Search for the cell housing the specified text and yield its (X, Y) center coordinate. 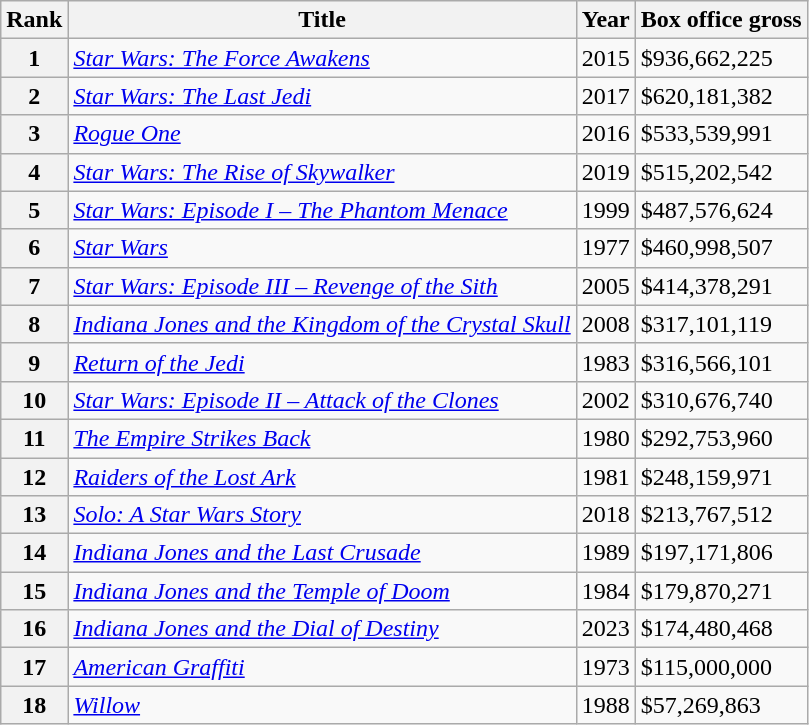
Star Wars: The Force Awakens (322, 58)
2005 (606, 286)
1 (34, 58)
Star Wars: Episode I – The Phantom Menace (322, 210)
11 (34, 438)
$197,171,806 (721, 553)
1984 (606, 591)
Willow (322, 705)
$316,566,101 (721, 362)
Star Wars: The Rise of Skywalker (322, 172)
5 (34, 210)
Rogue One (322, 134)
$292,753,960 (721, 438)
1977 (606, 248)
$248,159,971 (721, 477)
Indiana Jones and the Dial of Destiny (322, 629)
2017 (606, 96)
$57,269,863 (721, 705)
1980 (606, 438)
Box office gross (721, 20)
4 (34, 172)
1999 (606, 210)
Star Wars (322, 248)
$310,676,740 (721, 400)
$179,870,271 (721, 591)
1988 (606, 705)
2023 (606, 629)
8 (34, 324)
18 (34, 705)
Raiders of the Lost Ark (322, 477)
$115,000,000 (721, 667)
2019 (606, 172)
Star Wars: Episode III – Revenge of the Sith (322, 286)
$533,539,991 (721, 134)
Star Wars: Episode II – Attack of the Clones (322, 400)
1989 (606, 553)
$174,480,468 (721, 629)
17 (34, 667)
$317,101,119 (721, 324)
Title (322, 20)
1983 (606, 362)
Indiana Jones and the Kingdom of the Crystal Skull (322, 324)
2015 (606, 58)
$487,576,624 (721, 210)
16 (34, 629)
$460,998,507 (721, 248)
6 (34, 248)
Return of the Jedi (322, 362)
Year (606, 20)
14 (34, 553)
$936,662,225 (721, 58)
10 (34, 400)
1981 (606, 477)
$515,202,542 (721, 172)
13 (34, 515)
Indiana Jones and the Temple of Doom (322, 591)
$414,378,291 (721, 286)
3 (34, 134)
9 (34, 362)
Star Wars: The Last Jedi (322, 96)
2018 (606, 515)
2008 (606, 324)
Indiana Jones and the Last Crusade (322, 553)
2002 (606, 400)
2 (34, 96)
$213,767,512 (721, 515)
The Empire Strikes Back (322, 438)
$620,181,382 (721, 96)
7 (34, 286)
1973 (606, 667)
2016 (606, 134)
Rank (34, 20)
Solo: A Star Wars Story (322, 515)
American Graffiti (322, 667)
15 (34, 591)
12 (34, 477)
